Determine the [X, Y] coordinate at the center of the cell enclosing the given text.  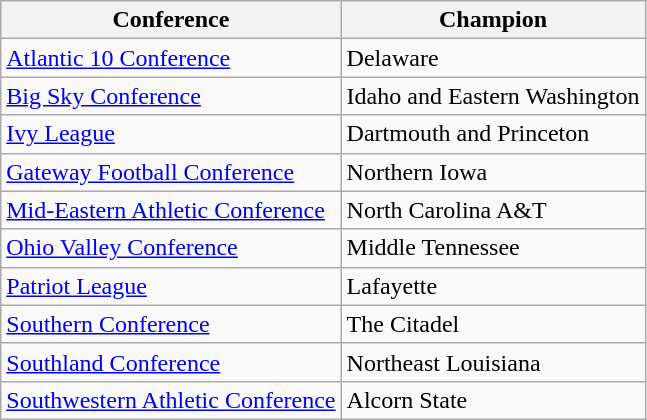
Lafayette [493, 286]
North Carolina A&T [493, 210]
Mid-Eastern Athletic Conference [171, 210]
Gateway Football Conference [171, 172]
Delaware [493, 58]
Big Sky Conference [171, 96]
Northeast Louisiana [493, 362]
Atlantic 10 Conference [171, 58]
Alcorn State [493, 400]
Conference [171, 20]
Dartmouth and Princeton [493, 134]
The Citadel [493, 324]
Ivy League [171, 134]
Southern Conference [171, 324]
Middle Tennessee [493, 248]
Champion [493, 20]
Southland Conference [171, 362]
Patriot League [171, 286]
Northern Iowa [493, 172]
Southwestern Athletic Conference [171, 400]
Idaho and Eastern Washington [493, 96]
Ohio Valley Conference [171, 248]
